Output the (x, y) coordinate of the center of the cell containing the given text.  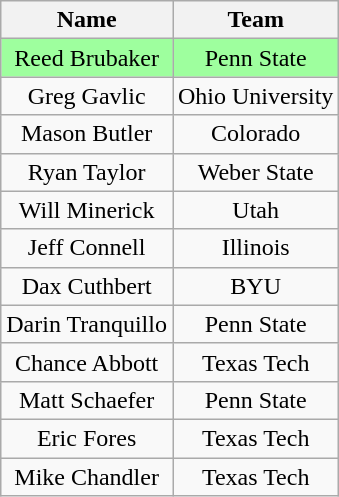
Reed Brubaker (87, 58)
Chance Abbott (87, 362)
Utah (255, 210)
Dax Cuthbert (87, 286)
BYU (255, 286)
Illinois (255, 248)
Name (87, 20)
Darin Tranquillo (87, 324)
Mike Chandler (87, 477)
Weber State (255, 172)
Ryan Taylor (87, 172)
Matt Schaefer (87, 400)
Colorado (255, 134)
Jeff Connell (87, 248)
Mason Butler (87, 134)
Will Minerick (87, 210)
Ohio University (255, 96)
Team (255, 20)
Eric Fores (87, 438)
Greg Gavlic (87, 96)
